Return the (x, y) coordinate for the center point of the cell that contains the specified text.  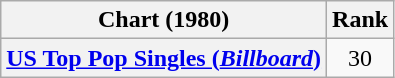
30 (360, 58)
Chart (1980) (164, 20)
US Top Pop Singles (Billboard) (164, 58)
Rank (360, 20)
